Search for the cell housing the specified text and yield its (x, y) center coordinate. 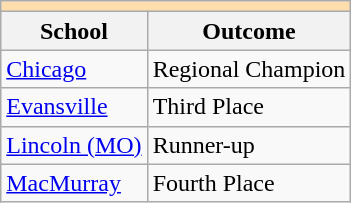
Outcome (249, 31)
MacMurray (74, 183)
Chicago (74, 69)
Regional Champion (249, 69)
Lincoln (MO) (74, 145)
Runner-up (249, 145)
Evansville (74, 107)
School (74, 31)
Fourth Place (249, 183)
Third Place (249, 107)
